Extract the (X, Y) coordinate from the center of the cell holding the provided text.  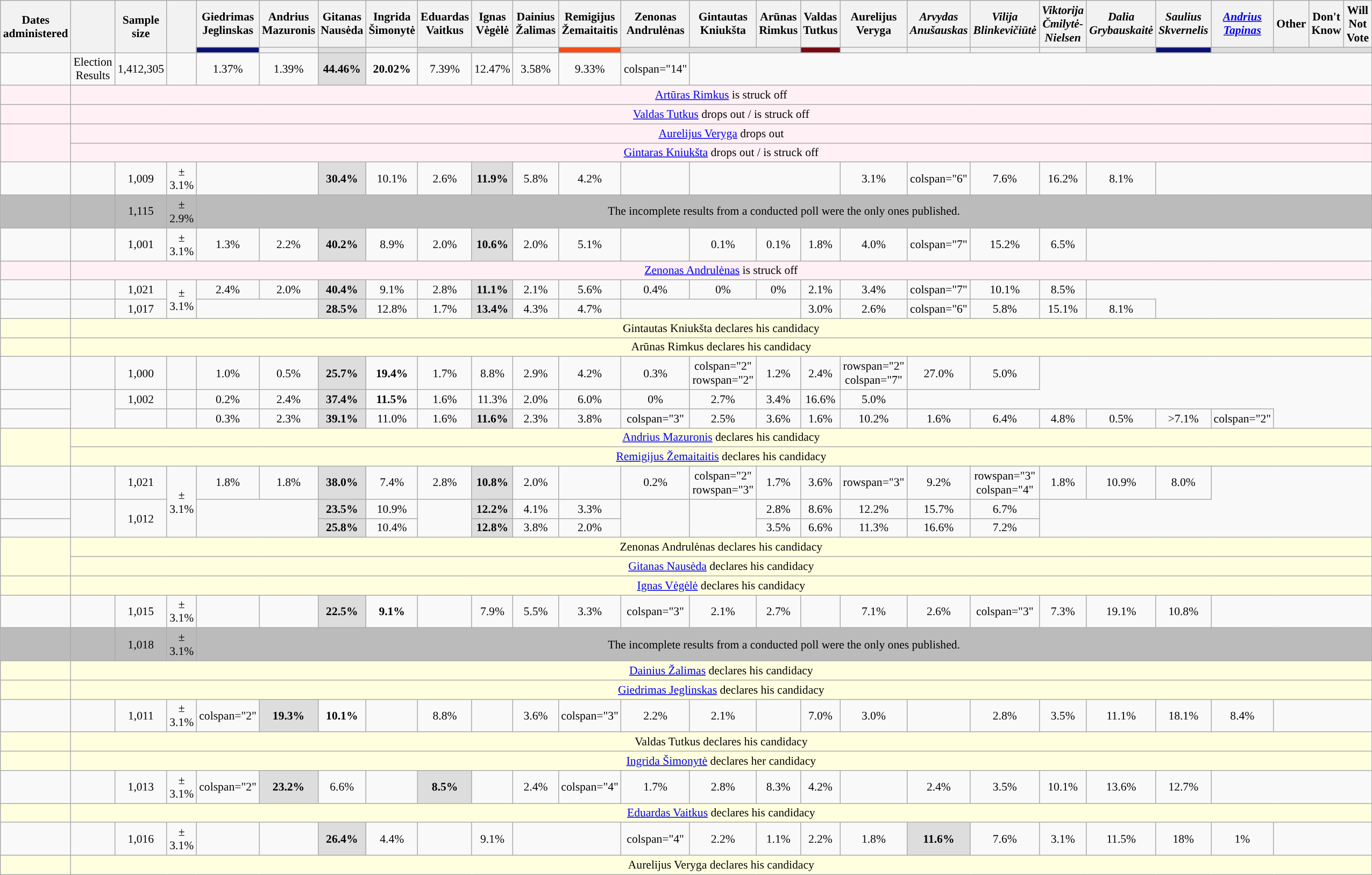
Valdas Tutkus drops out / is struck off (721, 115)
4.0% (873, 244)
Dalia Grybauskaitė (1121, 24)
8.3% (778, 787)
Remigijus Žemaitaitis declares his candidacy (721, 457)
10.6% (493, 244)
4.4% (392, 839)
Zenonas Andrulėnas declares his candidacy (721, 547)
Valdas Tutkus declares his candidacy (721, 742)
7.2% (1005, 528)
44.46% (342, 69)
Ignas Vėgėlė (493, 24)
10.4% (392, 528)
1,015 (141, 611)
Remigijus Žemaitaitis (589, 24)
1.0% (228, 373)
Samplesize (141, 27)
Gintautas Kniukšta (723, 24)
Gitanas Nausėda (342, 24)
Eduardas Vaitkus declares his candidacy (721, 813)
Don't Know (1326, 24)
4.3% (536, 309)
40.2% (342, 244)
Giedrimas Jeglinskas (228, 24)
Aurelijus Veryga (873, 24)
1,002 (141, 399)
28.5% (342, 309)
27.0% (939, 373)
12.47% (493, 69)
9.2% (939, 483)
15.1% (1063, 309)
Dainius Žalimas (536, 24)
7.1% (873, 611)
8.6% (820, 509)
1.1% (778, 839)
15.2% (1005, 244)
6.5% (1063, 244)
Artūras Rimkus is struck off (721, 95)
12.7% (1183, 787)
6.4% (1005, 419)
Eduardas Vaitkus (445, 24)
1.39% (288, 69)
0.4% (655, 290)
1,016 (141, 839)
Arūnas Rimkus (778, 24)
Dainius Žalimas declares his candidacy (721, 671)
Zenonas Andrulėnas (655, 24)
1,017 (141, 309)
9.33% (589, 69)
colspan="14" (655, 69)
19.4% (392, 373)
7.0% (820, 716)
5.1% (589, 244)
Saulius Skvernelis (1183, 24)
Andrius Mazuronis declares his candidacy (721, 438)
>7.1% (1183, 419)
Will Not Vote (1357, 24)
8.0% (1183, 483)
Andrius Mazuronis (288, 24)
rowspan="3" (873, 483)
Ignas Vėgėlė declares his candidacy (721, 585)
6.0% (589, 399)
1,412,305 (141, 69)
3.58% (536, 69)
20.02% (392, 69)
10.2% (873, 419)
Ingrida Šimonytė (392, 24)
1% (1242, 839)
4.1% (536, 509)
1.3% (228, 244)
Arūnas Rimkus declares his candidacy (721, 347)
19.3% (288, 716)
Giedrimas Jeglinskas declares his candidacy (721, 690)
7.39% (445, 69)
7.9% (493, 611)
1,001 (141, 244)
5.5% (536, 611)
Viktorija Čmilytė-Nielsen (1063, 24)
Gintautas Kniukšta declares his candidacy (721, 328)
colspan="2" rowspan="2" (723, 373)
40.4% (342, 290)
1,000 (141, 373)
1,011 (141, 716)
Arvydas Anušauskas (939, 24)
4.7% (589, 309)
Aurelijus Veryga drops out (721, 133)
16.2% (1063, 179)
1.37% (228, 69)
4.8% (1063, 419)
rowspan="3" colspan="4" (1005, 483)
11.9% (493, 179)
11.0% (392, 419)
23.5% (342, 509)
7.4% (392, 483)
8.4% (1242, 716)
30.4% (342, 179)
23.2% (288, 787)
Gintaras Kniukšta drops out / is struck off (721, 153)
2.9% (536, 373)
18.1% (1183, 716)
Gitanas Nausėda declares his candidacy (721, 567)
1.2% (778, 373)
Vilija Blinkevičiūtė (1005, 24)
6.7% (1005, 509)
Ingrida Šimonytė declares her candidacy (721, 761)
25.7% (342, 373)
colspan="2" rowspan="3" (723, 483)
25.8% (342, 528)
37.4% (342, 399)
2.5% (723, 419)
± 2.9% (182, 212)
1,009 (141, 179)
39.1% (342, 419)
Andrius Tapinas (1242, 24)
Other (1291, 24)
8.9% (392, 244)
1,013 (141, 787)
5.6% (589, 290)
Election Results (93, 69)
7.3% (1063, 611)
Dates administered (35, 27)
rowspan="2" colspan="7" (873, 373)
22.5% (342, 611)
Valdas Tutkus (820, 24)
15.7% (939, 509)
26.4% (342, 839)
13.4% (493, 309)
Aurelijus Veryga declares his candidacy (721, 865)
18% (1183, 839)
Zenonas Andrulėnas is struck off (721, 271)
38.0% (342, 483)
1,018 (141, 645)
13.6% (1121, 787)
1,115 (141, 212)
1,012 (141, 519)
19.1% (1121, 611)
